Output the (x, y) coordinate of the center of the cell containing the given text.  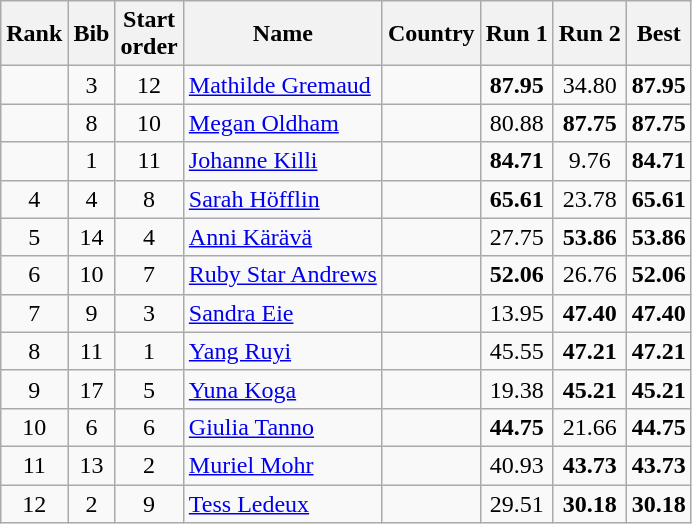
45.55 (516, 351)
27.75 (516, 237)
Rank (34, 34)
Tess Ledeux (282, 503)
Yang Ruyi (282, 351)
29.51 (516, 503)
Name (282, 34)
13 (92, 465)
Giulia Tanno (282, 427)
80.88 (516, 123)
Johanne Killi (282, 161)
17 (92, 389)
23.78 (590, 199)
Ruby Star Andrews (282, 275)
Mathilde Gremaud (282, 85)
9.76 (590, 161)
Run 1 (516, 34)
Bib (92, 34)
Country (431, 34)
Sandra Eie (282, 313)
Yuna Koga (282, 389)
40.93 (516, 465)
Megan Oldham (282, 123)
Startorder (149, 34)
Anni Kärävä (282, 237)
Muriel Mohr (282, 465)
19.38 (516, 389)
26.76 (590, 275)
Run 2 (590, 34)
34.80 (590, 85)
21.66 (590, 427)
13.95 (516, 313)
Sarah Höfflin (282, 199)
14 (92, 237)
Best (658, 34)
